Locate the cell with the specified text and output its (X, Y) center coordinate. 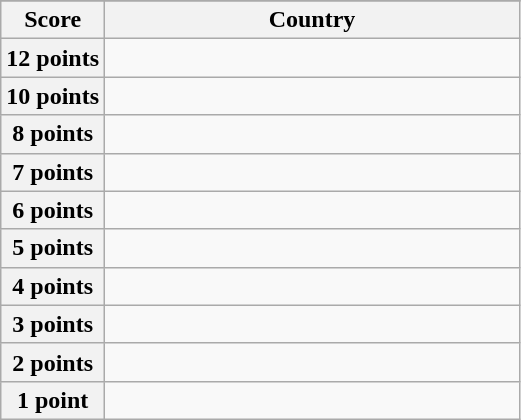
6 points (53, 210)
5 points (53, 248)
7 points (53, 172)
1 point (53, 400)
2 points (53, 362)
8 points (53, 134)
4 points (53, 286)
Country (312, 20)
10 points (53, 96)
Score (53, 20)
12 points (53, 58)
3 points (53, 324)
